Locate the cell with the specified text and output its (x, y) center coordinate. 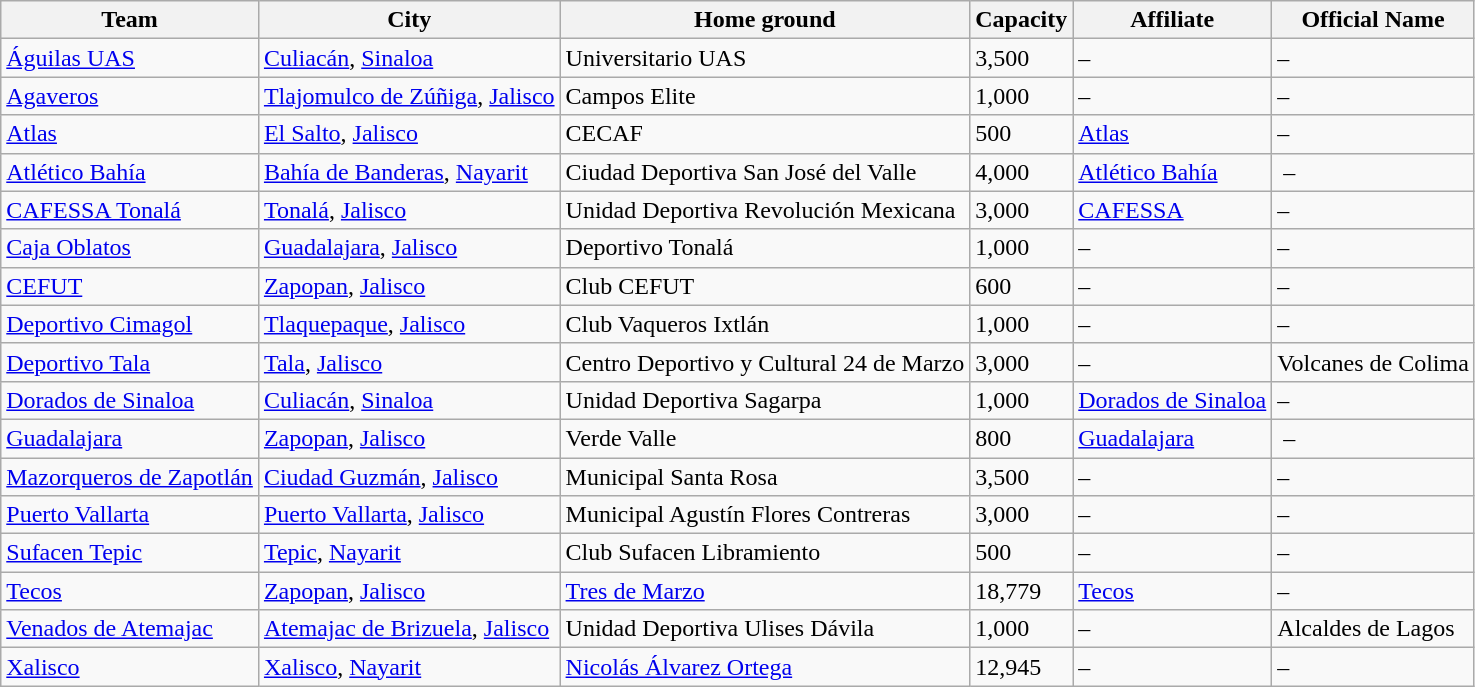
Club CEFUT (765, 286)
Municipal Santa Rosa (765, 477)
CECAF (765, 134)
Tres de Marzo (765, 591)
Municipal Agustín Flores Contreras (765, 515)
Unidad Deportiva Sagarpa (765, 400)
Unidad Deportiva Revolución Mexicana (765, 210)
Official Name (1374, 20)
Nicolás Álvarez Ortega (765, 667)
Puerto Vallarta, Jalisco (409, 515)
Bahía de Banderas, Nayarit (409, 172)
Capacity (1022, 20)
Universitario UAS (765, 58)
Tlaquepaque, Jalisco (409, 324)
800 (1022, 438)
Home ground (765, 20)
600 (1022, 286)
Xalisco (130, 667)
Unidad Deportiva Ulises Dávila (765, 629)
Atemajac de Brizuela, Jalisco (409, 629)
Caja Oblatos (130, 248)
El Salto, Jalisco (409, 134)
Club Vaqueros Ixtlán (765, 324)
Team (130, 20)
Xalisco, Nayarit (409, 667)
Tlajomulco de Zúñiga, Jalisco (409, 96)
Deportivo Tonalá (765, 248)
Club Sufacen Libramiento (765, 553)
Ciudad Guzmán, Jalisco (409, 477)
Campos Elite (765, 96)
4,000 (1022, 172)
Mazorqueros de Zapotlán (130, 477)
Centro Deportivo y Cultural 24 de Marzo (765, 362)
Águilas UAS (130, 58)
Deportivo Tala (130, 362)
Tonalá, Jalisco (409, 210)
CEFUT (130, 286)
CAFESSA Tonalá (130, 210)
12,945 (1022, 667)
Verde Valle (765, 438)
Puerto Vallarta (130, 515)
Affiliate (1172, 20)
Guadalajara, Jalisco (409, 248)
Sufacen Tepic (130, 553)
Volcanes de Colima (1374, 362)
City (409, 20)
Ciudad Deportiva San José del Valle (765, 172)
Agaveros (130, 96)
CAFESSA (1172, 210)
Venados de Atemajac (130, 629)
Alcaldes de Lagos (1374, 629)
Deportivo Cimagol (130, 324)
18,779 (1022, 591)
Tala, Jalisco (409, 362)
Tepic, Nayarit (409, 553)
